Extract the [X, Y] coordinate from the center of the cell holding the provided text.  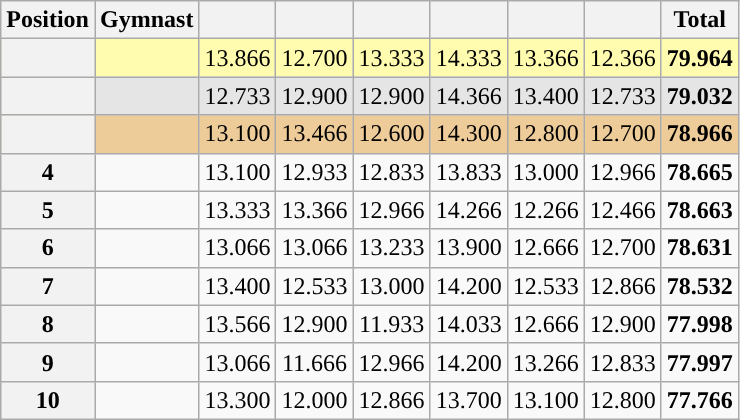
14.366 [468, 96]
11.933 [392, 324]
Position [48, 20]
78.663 [700, 210]
10 [48, 400]
5 [48, 210]
79.964 [700, 58]
13.866 [238, 58]
77.997 [700, 362]
12.600 [392, 134]
7 [48, 286]
14.266 [468, 210]
11.666 [314, 362]
14.300 [468, 134]
9 [48, 362]
8 [48, 324]
12.266 [546, 210]
12.366 [622, 58]
14.333 [468, 58]
77.766 [700, 400]
13.300 [238, 400]
12.933 [314, 172]
77.998 [700, 324]
Total [700, 20]
13.833 [468, 172]
13.266 [546, 362]
13.233 [392, 248]
14.033 [468, 324]
13.700 [468, 400]
13.900 [468, 248]
12.000 [314, 400]
79.032 [700, 96]
Gymnast [146, 20]
6 [48, 248]
78.631 [700, 248]
78.532 [700, 286]
13.566 [238, 324]
4 [48, 172]
78.665 [700, 172]
13.466 [314, 134]
12.466 [622, 210]
78.966 [700, 134]
